Extract the [x, y] coordinate from the center of the cell holding the provided text.  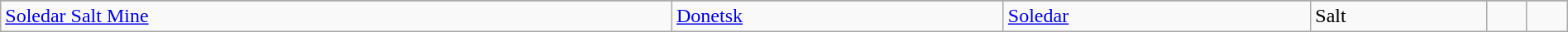
Salt [1399, 16]
Soledar [1156, 16]
Donetsk [837, 16]
Soledar Salt Mine [337, 16]
